Identify which cell holds the provided text, then report its [x, y] central coordinate. 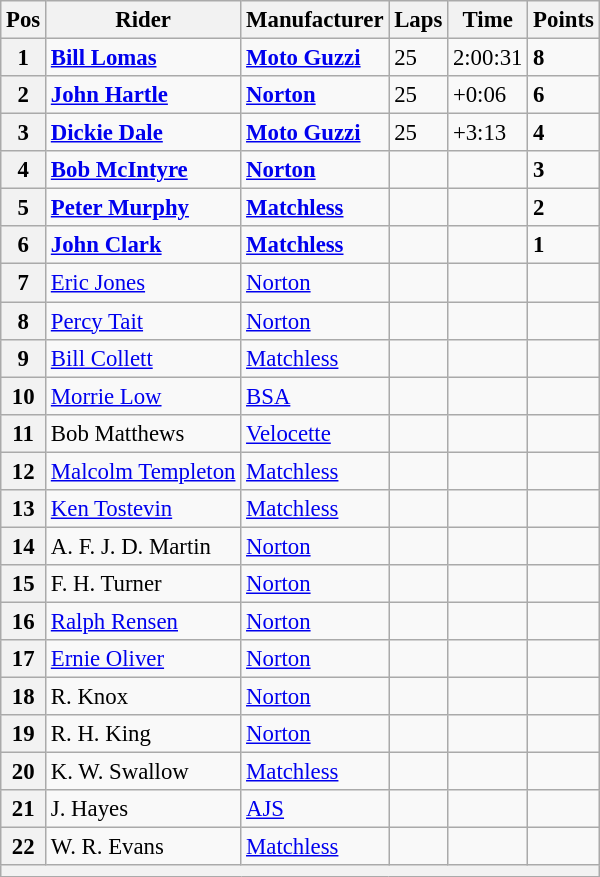
Peter Murphy [144, 208]
F. H. Turner [144, 584]
K. W. Swallow [144, 772]
10 [24, 396]
18 [24, 697]
Bill Collett [144, 358]
15 [24, 584]
Manufacturer [315, 20]
AJS [315, 809]
Ernie Oliver [144, 659]
20 [24, 772]
Bill Lomas [144, 58]
+0:06 [488, 95]
Percy Tait [144, 321]
Bob Matthews [144, 433]
5 [24, 208]
22 [24, 847]
+3:13 [488, 133]
19 [24, 734]
16 [24, 621]
11 [24, 433]
17 [24, 659]
7 [24, 283]
Ken Tostevin [144, 509]
John Hartle [144, 95]
Pos [24, 20]
Points [564, 20]
Dickie Dale [144, 133]
21 [24, 809]
A. F. J. D. Martin [144, 546]
Laps [418, 20]
2:00:31 [488, 58]
R. H. King [144, 734]
12 [24, 471]
R. Knox [144, 697]
Morrie Low [144, 396]
John Clark [144, 245]
Bob McIntyre [144, 170]
W. R. Evans [144, 847]
Velocette [315, 433]
9 [24, 358]
Rider [144, 20]
13 [24, 509]
14 [24, 546]
Eric Jones [144, 283]
Time [488, 20]
BSA [315, 396]
J. Hayes [144, 809]
Malcolm Templeton [144, 471]
Ralph Rensen [144, 621]
